Extract the (x, y) coordinate from the center of the cell holding the provided text.  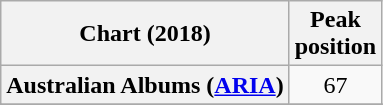
Chart (2018) (145, 34)
67 (335, 85)
Peak position (335, 34)
Australian Albums (ARIA) (145, 85)
